Provide the (X, Y) coordinate of the cell's center where the given text is located.  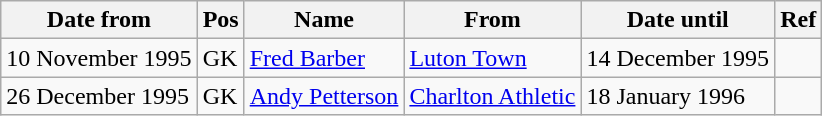
Date until (678, 20)
Pos (220, 20)
Date from (99, 20)
Name (324, 20)
18 January 1996 (678, 96)
Ref (798, 20)
Fred Barber (324, 58)
Charlton Athletic (492, 96)
26 December 1995 (99, 96)
14 December 1995 (678, 58)
Luton Town (492, 58)
10 November 1995 (99, 58)
Andy Petterson (324, 96)
From (492, 20)
